Output the [x, y] coordinate of the center of the cell containing the given text.  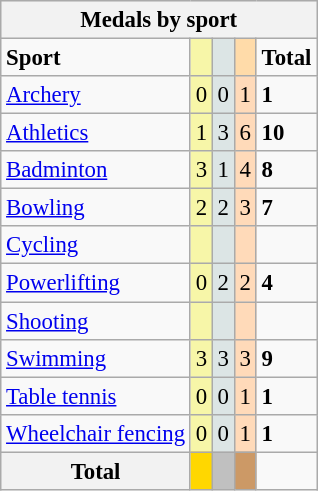
Swimming [96, 358]
Medals by sport [159, 20]
Athletics [96, 133]
Cycling [96, 245]
8 [286, 170]
Archery [96, 95]
10 [286, 133]
Bowling [96, 208]
Sport [96, 58]
Powerlifting [96, 283]
Shooting [96, 321]
9 [286, 358]
7 [286, 208]
Table tennis [96, 396]
Wheelchair fencing [96, 433]
6 [245, 133]
Badminton [96, 170]
